Output the [x, y] coordinate of the center of the cell containing the given text.  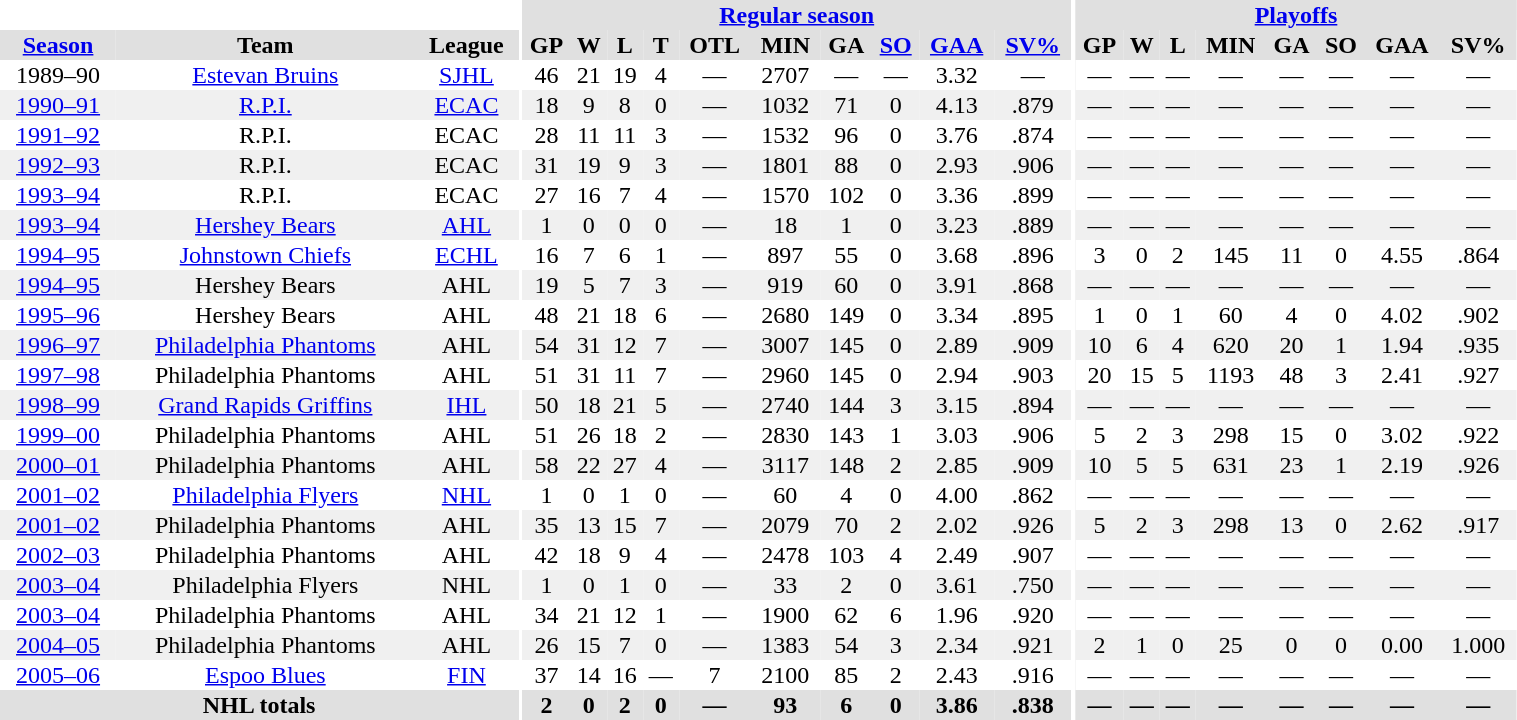
3.86 [956, 705]
Espoo Blues [265, 675]
2.94 [956, 375]
1992–93 [58, 165]
League [467, 45]
2.19 [1402, 465]
1997–98 [58, 375]
.917 [1478, 525]
2.41 [1402, 375]
1996–97 [58, 345]
.889 [1032, 225]
2680 [785, 315]
FIN [467, 675]
3.68 [956, 255]
71 [846, 105]
.916 [1032, 675]
897 [785, 255]
102 [846, 195]
1032 [785, 105]
2.89 [956, 345]
.895 [1032, 315]
3.03 [956, 435]
2002–03 [58, 555]
NHL totals [259, 705]
.750 [1032, 585]
58 [546, 465]
85 [846, 675]
3.23 [956, 225]
.921 [1032, 645]
14 [589, 675]
144 [846, 405]
3.32 [956, 75]
3.15 [956, 405]
.922 [1478, 435]
Regular season [796, 15]
3117 [785, 465]
.935 [1478, 345]
2740 [785, 405]
Grand Rapids Griffins [265, 405]
1995–96 [58, 315]
3007 [785, 345]
2.49 [956, 555]
.927 [1478, 375]
2.85 [956, 465]
1.94 [1402, 345]
3.36 [956, 195]
2100 [785, 675]
55 [846, 255]
1570 [785, 195]
1998–99 [58, 405]
SJHL [467, 75]
22 [589, 465]
Playoffs [1296, 15]
4.55 [1402, 255]
3.34 [956, 315]
103 [846, 555]
2.02 [956, 525]
143 [846, 435]
.902 [1478, 315]
2000–01 [58, 465]
1532 [785, 135]
Season [58, 45]
3.76 [956, 135]
1383 [785, 645]
2.43 [956, 675]
Team [265, 45]
2.62 [1402, 525]
93 [785, 705]
2.34 [956, 645]
2960 [785, 375]
OTL [715, 45]
T [661, 45]
3.61 [956, 585]
1991–92 [58, 135]
919 [785, 285]
46 [546, 75]
.920 [1032, 615]
0.00 [1402, 645]
ECHL [467, 255]
.838 [1032, 705]
2005–06 [58, 675]
2830 [785, 435]
2478 [785, 555]
4.13 [956, 105]
Johnstown Chiefs [265, 255]
42 [546, 555]
1999–00 [58, 435]
.903 [1032, 375]
28 [546, 135]
1193 [1231, 375]
1.000 [1478, 645]
96 [846, 135]
.862 [1032, 495]
1900 [785, 615]
.868 [1032, 285]
23 [1292, 465]
3.02 [1402, 435]
149 [846, 315]
.899 [1032, 195]
25 [1231, 645]
.896 [1032, 255]
4.00 [956, 495]
34 [546, 615]
2.93 [956, 165]
2079 [785, 525]
1.96 [956, 615]
4.02 [1402, 315]
148 [846, 465]
88 [846, 165]
70 [846, 525]
8 [625, 105]
62 [846, 615]
Estevan Bruins [265, 75]
631 [1231, 465]
33 [785, 585]
620 [1231, 345]
50 [546, 405]
35 [546, 525]
2707 [785, 75]
3.91 [956, 285]
37 [546, 675]
IHL [467, 405]
.894 [1032, 405]
1801 [785, 165]
1990–91 [58, 105]
.864 [1478, 255]
1989–90 [58, 75]
.879 [1032, 105]
2004–05 [58, 645]
.907 [1032, 555]
.874 [1032, 135]
